Extract the [x, y] coordinate from the center of the cell holding the provided text.  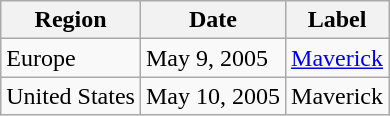
Europe [71, 58]
Region [71, 20]
Date [212, 20]
May 10, 2005 [212, 96]
May 9, 2005 [212, 58]
United States [71, 96]
Label [338, 20]
